Return the (x, y) coordinate for the center point of the cell that contains the specified text.  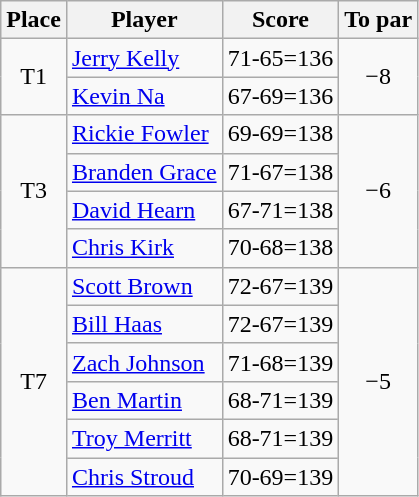
T7 (34, 381)
Chris Stroud (144, 477)
Scott Brown (144, 286)
71-67=138 (280, 172)
Ben Martin (144, 400)
Zach Johnson (144, 362)
71-65=136 (280, 58)
David Hearn (144, 210)
Place (34, 20)
Kevin Na (144, 96)
To par (378, 20)
Troy Merritt (144, 438)
67-69=136 (280, 96)
69-69=138 (280, 134)
T3 (34, 191)
Chris Kirk (144, 248)
71-68=139 (280, 362)
−5 (378, 381)
Branden Grace (144, 172)
67-71=138 (280, 210)
Rickie Fowler (144, 134)
70-69=139 (280, 477)
Bill Haas (144, 324)
−8 (378, 77)
−6 (378, 191)
Score (280, 20)
T1 (34, 77)
70-68=138 (280, 248)
Jerry Kelly (144, 58)
Player (144, 20)
